Identify which cell holds the provided text, then report its (X, Y) central coordinate. 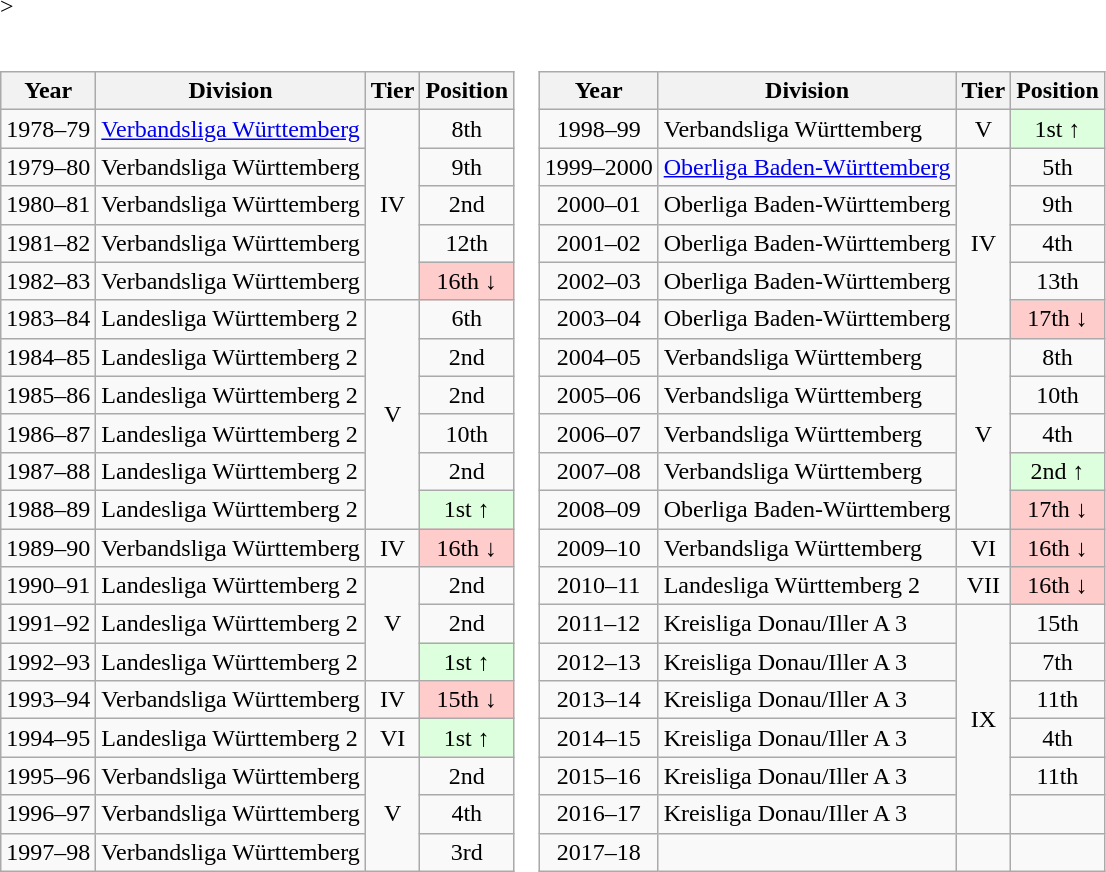
2008–09 (598, 509)
1981–82 (48, 243)
13th (1058, 281)
2015–16 (598, 776)
1997–98 (48, 852)
2001–02 (598, 243)
2005–06 (598, 395)
1990–91 (48, 586)
15th ↓ (467, 700)
1988–89 (48, 509)
2000–01 (598, 205)
1983–84 (48, 319)
VII (984, 586)
2002–03 (598, 281)
1989–90 (48, 547)
1993–94 (48, 700)
5th (1058, 167)
6th (467, 319)
1996–97 (48, 814)
1985–86 (48, 395)
1995–96 (48, 776)
1998–99 (598, 129)
3rd (467, 852)
1978–79 (48, 129)
2010–11 (598, 586)
12th (467, 243)
2009–10 (598, 547)
2006–07 (598, 433)
2011–12 (598, 624)
1986–87 (48, 433)
2nd ↑ (1058, 471)
2012–13 (598, 662)
1982–83 (48, 281)
7th (1058, 662)
1992–93 (48, 662)
2017–18 (598, 852)
1987–88 (48, 471)
1999–2000 (598, 167)
2016–17 (598, 814)
1980–81 (48, 205)
2013–14 (598, 700)
1979–80 (48, 167)
1994–95 (48, 738)
15th (1058, 624)
1984–85 (48, 357)
2007–08 (598, 471)
2004–05 (598, 357)
IX (984, 719)
2003–04 (598, 319)
2014–15 (598, 738)
1991–92 (48, 624)
